Find where the given text appears and provide that cell's center as [x, y] coordinate. 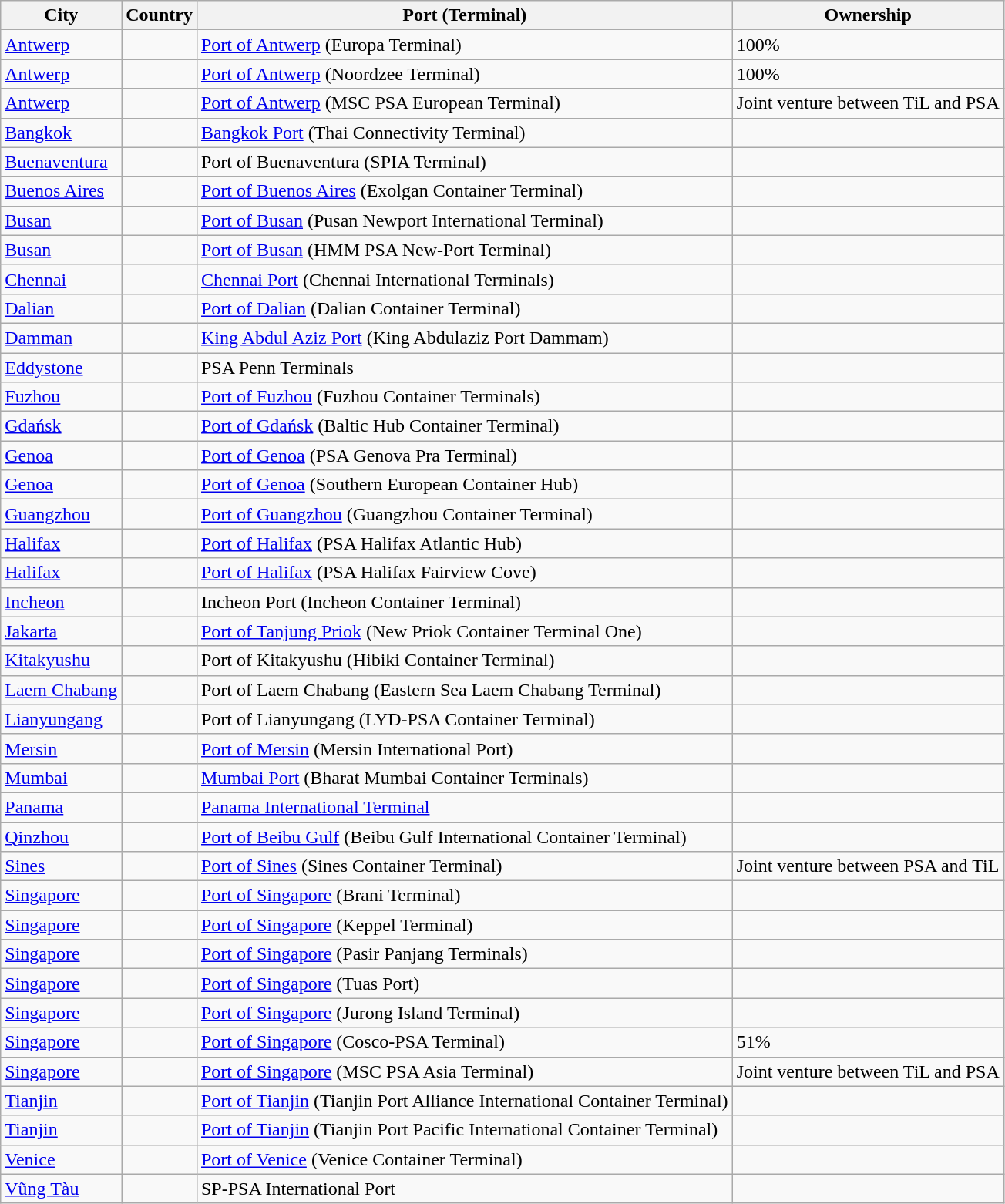
Country [160, 15]
Mumbai [62, 778]
King Abdul Aziz Port (King Abdulaziz Port Dammam) [464, 338]
Port of Tianjin (Tianjin Port Alliance International Container Terminal) [464, 1101]
Mumbai Port (Bharat Mumbai Container Terminals) [464, 778]
Port of Singapore (Pasir Panjang Terminals) [464, 954]
Port of Buenaventura (SPIA Terminal) [464, 162]
Panama International Terminal [464, 807]
Panama [62, 807]
Port of Busan (Pusan Newport International Terminal) [464, 220]
Buenaventura [62, 162]
Laem Chabang [62, 690]
Port of Singapore (Brani Terminal) [464, 896]
Port of Gdańsk (Baltic Hub Container Terminal) [464, 426]
Dalian [62, 308]
Incheon [62, 602]
Port of Fuzhou (Fuzhou Container Terminals) [464, 397]
Port (Terminal) [464, 15]
Port of Busan (HMM PSA New-Port Terminal) [464, 250]
Port of Lianyungang (LYD-PSA Container Terminal) [464, 719]
Damman [62, 338]
Port of Antwerp (Europa Terminal) [464, 45]
Port of Beibu Gulf (Beibu Gulf International Container Terminal) [464, 836]
Vũng Tàu [62, 1189]
Port of Dalian (Dalian Container Terminal) [464, 308]
Port of Singapore (Jurong Island Terminal) [464, 1013]
Eddystone [62, 368]
Port of Halifax (PSA Halifax Atlantic Hub) [464, 543]
SP-PSA International Port [464, 1189]
Port of Singapore (Cosco-PSA Terminal) [464, 1042]
Sines [62, 866]
Chennai Port (Chennai International Terminals) [464, 279]
Port of Antwerp (MSC PSA European Terminal) [464, 103]
Lianyungang [62, 719]
Venice [62, 1159]
Fuzhou [62, 397]
Gdańsk [62, 426]
Port of Venice (Venice Container Terminal) [464, 1159]
Port of Tanjung Priok (New Priok Container Terminal One) [464, 631]
Chennai [62, 279]
Guangzhou [62, 514]
Port of Buenos Aires (Exolgan Container Terminal) [464, 191]
Jakarta [62, 631]
Port of Mersin (Mersin International Port) [464, 748]
Qinzhou [62, 836]
Buenos Aires [62, 191]
Port of Genoa (PSA Genova Pra Terminal) [464, 456]
Port of Tianjin (Tianjin Port Pacific International Container Terminal) [464, 1130]
Port of Laem Chabang (Eastern Sea Laem Chabang Terminal) [464, 690]
Port of Halifax (PSA Halifax Fairview Cove) [464, 573]
Port of Antwerp (Noordzee Terminal) [464, 74]
Incheon Port (Incheon Container Terminal) [464, 602]
Kitakyushu [62, 661]
Port of Singapore (Keppel Terminal) [464, 925]
Port of Sines (Sines Container Terminal) [464, 866]
Mersin [62, 748]
Bangkok [62, 133]
51% [868, 1042]
Joint venture between PSA and TiL [868, 866]
Port of Kitakyushu (Hibiki Container Terminal) [464, 661]
Bangkok Port (Thai Connectivity Terminal) [464, 133]
Port of Singapore (Tuas Port) [464, 984]
PSA Penn Terminals [464, 368]
Port of Guangzhou (Guangzhou Container Terminal) [464, 514]
Port of Singapore (MSC PSA Asia Terminal) [464, 1071]
City [62, 15]
Ownership [868, 15]
Port of Genoa (Southern European Container Hub) [464, 485]
